Identify which cell holds the provided text, then report its [X, Y] central coordinate. 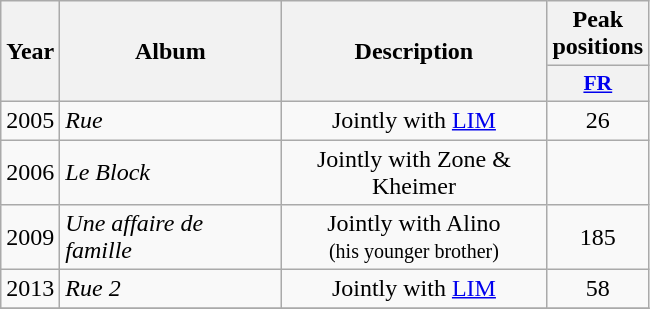
26 [598, 120]
Peak positions [598, 34]
Album [170, 52]
Jointly with Alino (his younger brother) [414, 238]
185 [598, 238]
2005 [30, 120]
FR [598, 84]
2009 [30, 238]
Jointly with Zone & Kheimer [414, 172]
Rue 2 [170, 289]
2006 [30, 172]
Description [414, 52]
Year [30, 52]
2013 [30, 289]
Le Block [170, 172]
Une affaire de famille [170, 238]
Rue [170, 120]
58 [598, 289]
